Return the (X, Y) coordinate for the center point of the cell that contains the specified text.  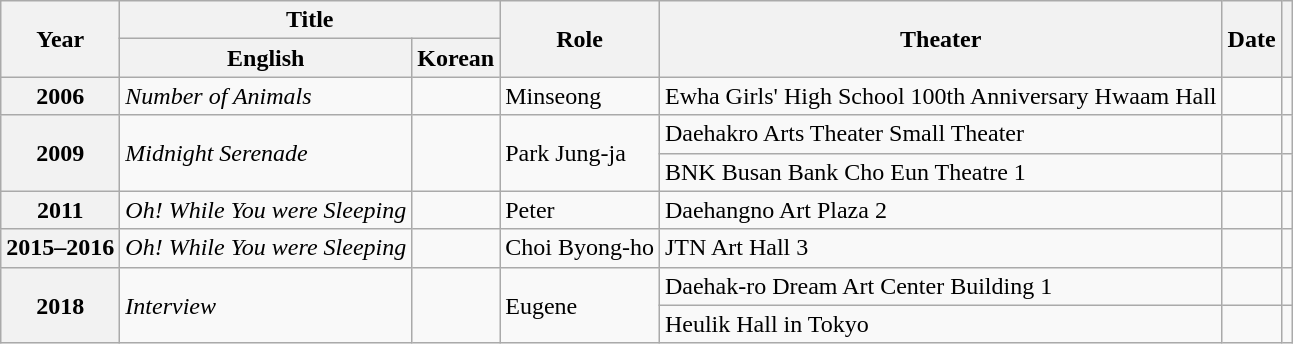
2018 (60, 305)
Title (310, 20)
2015–2016 (60, 248)
Theater (940, 39)
Ewha Girls' High School 100th Anniversary Hwaam Hall (940, 96)
Daehak-ro Dream Art Center Building 1 (940, 286)
JTN Art Hall 3 (940, 248)
Korean (456, 58)
BNK Busan Bank Cho Eun Theatre 1 (940, 172)
Interview (266, 305)
Date (1252, 39)
Heulik Hall in Tokyo (940, 324)
Peter (580, 210)
Daehangno Art Plaza 2 (940, 210)
2006 (60, 96)
Daehakro Arts Theater Small Theater (940, 134)
Minseong (580, 96)
Number of Animals (266, 96)
Role (580, 39)
Park Jung-ja (580, 153)
Eugene (580, 305)
Midnight Serenade (266, 153)
Year (60, 39)
2011 (60, 210)
Choi Byong-ho (580, 248)
2009 (60, 153)
English (266, 58)
